For the text-containing cell, return its midpoint in (X, Y) coordinate format. 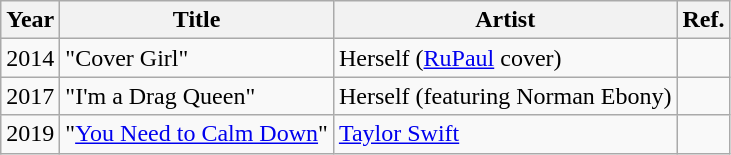
"I'm a Drag Queen" (197, 96)
2019 (30, 134)
2014 (30, 58)
2017 (30, 96)
"You Need to Calm Down" (197, 134)
Artist (505, 20)
Taylor Swift (505, 134)
Year (30, 20)
Title (197, 20)
"Cover Girl" (197, 58)
Ref. (704, 20)
Herself (featuring Norman Ebony) (505, 96)
Herself (RuPaul cover) (505, 58)
